Output the [x, y] coordinate of the center of the cell containing the given text.  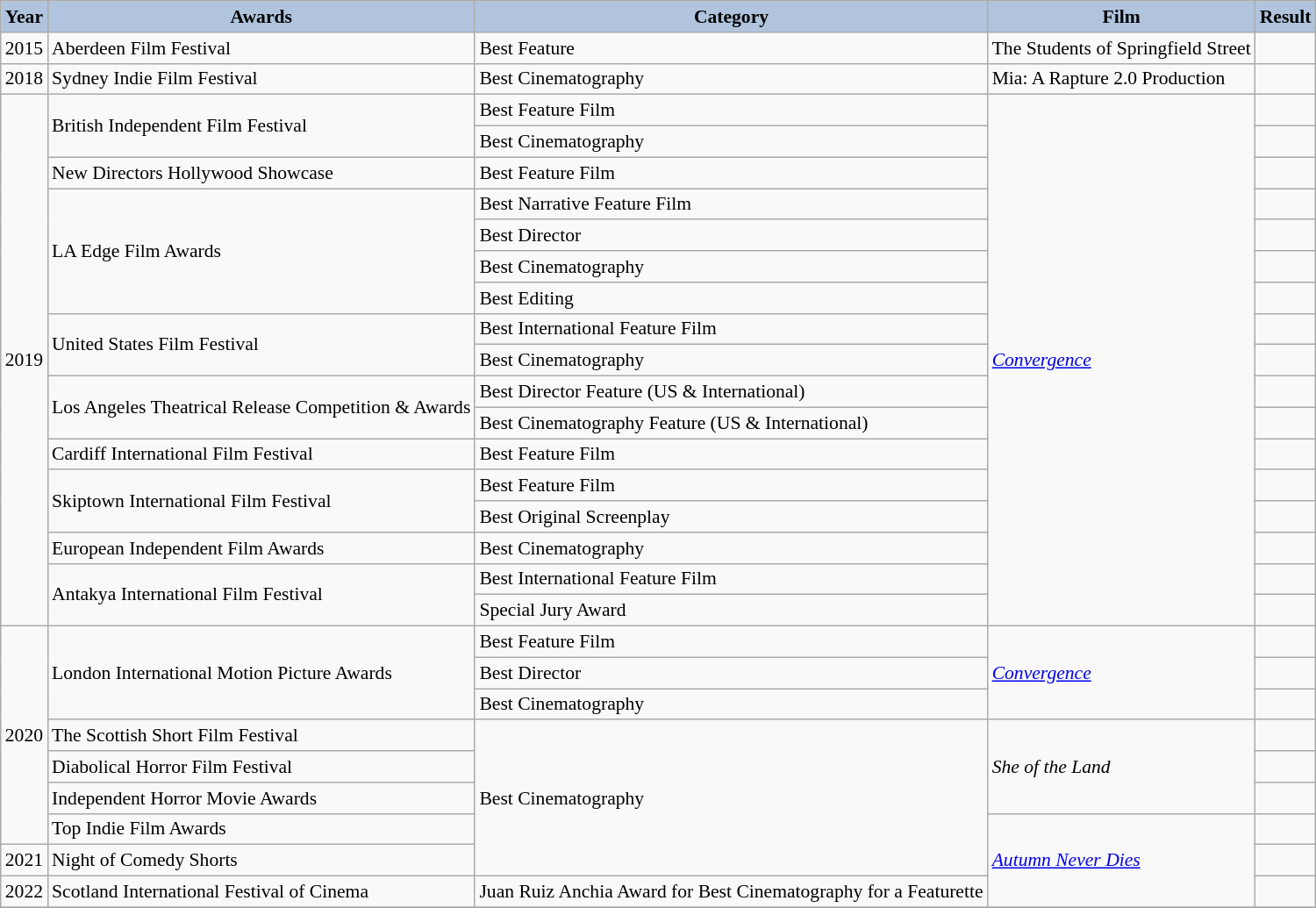
Night of Comedy Shorts [261, 861]
2018 [25, 79]
2019 [25, 361]
2021 [25, 861]
She of the Land [1121, 767]
Juan Ruiz Anchia Award for Best Cinematography for a Featurette [731, 892]
Diabolical Horror Film Festival [261, 767]
Category [731, 17]
Film [1121, 17]
2020 [25, 735]
Scotland International Festival of Cinema [261, 892]
Autumn Never Dies [1121, 860]
Cardiff International Film Festival [261, 454]
European Independent Film Awards [261, 548]
Special Jury Award [731, 611]
Mia: A Rapture 2.0 Production [1121, 79]
United States Film Festival [261, 344]
The Students of Springfield Street [1121, 48]
Result [1286, 17]
2015 [25, 48]
Best Feature [731, 48]
Antakya International Film Festival [261, 595]
2022 [25, 892]
Year [25, 17]
Best Editing [731, 298]
Los Angeles Theatrical Release Competition & Awards [261, 407]
London International Motion Picture Awards [261, 674]
Independent Horror Movie Awards [261, 798]
Awards [261, 17]
Best Director Feature (US & International) [731, 392]
Sydney Indie Film Festival [261, 79]
LA Edge Film Awards [261, 251]
Aberdeen Film Festival [261, 48]
New Directors Hollywood Showcase [261, 173]
Best Cinematography Feature (US & International) [731, 423]
The Scottish Short Film Festival [261, 736]
Top Indie Film Awards [261, 829]
British Independent Film Festival [261, 126]
Best Original Screenplay [731, 517]
Best Narrative Feature Film [731, 204]
Skiptown International Film Festival [261, 502]
